Pinpoint the cell where the given text exists, returning its (X, Y) midpoint coordinate. 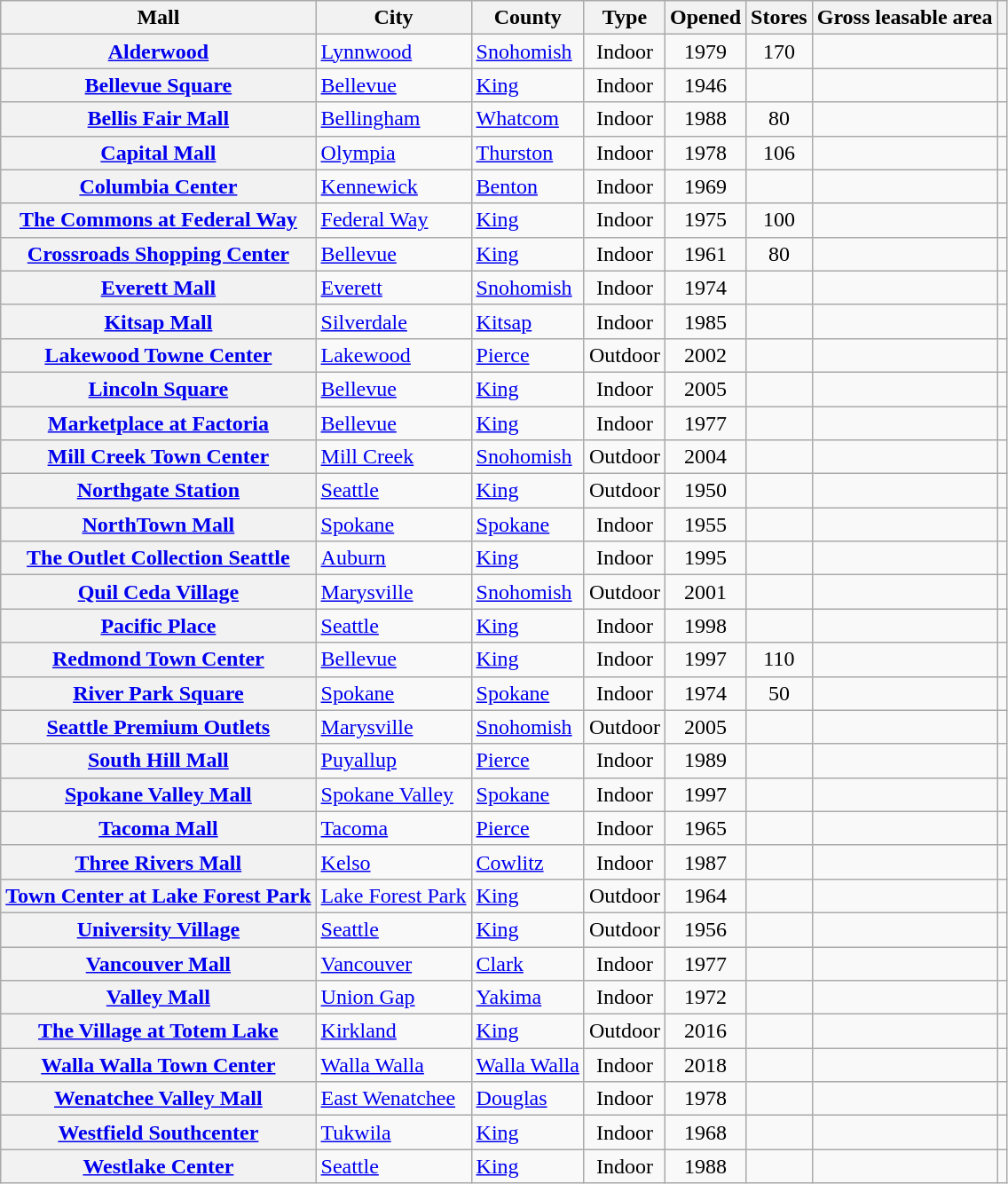
Opened (705, 18)
Wenatchee Valley Mall (158, 1099)
1985 (705, 321)
Olympia (394, 153)
2018 (705, 1065)
Cowlitz (527, 862)
Town Center at Lake Forest Park (158, 896)
Tukwila (394, 1133)
Marketplace at Factoria (158, 423)
Auburn (394, 558)
Columbia Center (158, 186)
Lakewood (394, 355)
Puyallup (394, 761)
Whatcom (527, 119)
Bellevue Square (158, 85)
1987 (705, 862)
Walla Walla Town Center (158, 1065)
1979 (705, 51)
Redmond Town Center (158, 659)
Silverdale (394, 321)
1961 (705, 254)
County (527, 18)
1972 (705, 998)
Kelso (394, 862)
Crossroads Shopping Center (158, 254)
Tacoma Mall (158, 828)
Federal Way (394, 220)
Vancouver Mall (158, 963)
Douglas (527, 1099)
170 (779, 51)
Northgate Station (158, 491)
2001 (705, 592)
1956 (705, 929)
Stores (779, 18)
Valley Mall (158, 998)
1995 (705, 558)
1965 (705, 828)
100 (779, 220)
Everett Mall (158, 288)
Clark (527, 963)
1950 (705, 491)
1955 (705, 525)
110 (779, 659)
Kirkland (394, 1031)
Lynnwood (394, 51)
1968 (705, 1133)
Kitsap Mall (158, 321)
Lake Forest Park (394, 896)
Mill Creek Town Center (158, 457)
1975 (705, 220)
Three Rivers Mall (158, 862)
2004 (705, 457)
1946 (705, 85)
South Hill Mall (158, 761)
Seattle Premium Outlets (158, 727)
Yakima (527, 998)
Bellis Fair Mall (158, 119)
Kennewick (394, 186)
Tacoma (394, 828)
Lakewood Towne Center (158, 355)
Quil Ceda Village (158, 592)
Vancouver (394, 963)
Kitsap (527, 321)
Westlake Center (158, 1166)
2016 (705, 1031)
1989 (705, 761)
City (394, 18)
Benton (527, 186)
Everett (394, 288)
Capital Mall (158, 153)
University Village (158, 929)
1969 (705, 186)
Mall (158, 18)
Gross leasable area (905, 18)
Mill Creek (394, 457)
East Wenatchee (394, 1099)
The Village at Totem Lake (158, 1031)
Union Gap (394, 998)
Thurston (527, 153)
NorthTown Mall (158, 525)
The Commons at Federal Way (158, 220)
Westfield Southcenter (158, 1133)
Lincoln Square (158, 389)
The Outlet Collection Seattle (158, 558)
106 (779, 153)
Pacific Place (158, 626)
1964 (705, 896)
Bellingham (394, 119)
Spokane Valley Mall (158, 794)
River Park Square (158, 693)
1998 (705, 626)
2002 (705, 355)
Alderwood (158, 51)
Spokane Valley (394, 794)
50 (779, 693)
Type (625, 18)
